Locate the cell with the specified text and output its [x, y] center coordinate. 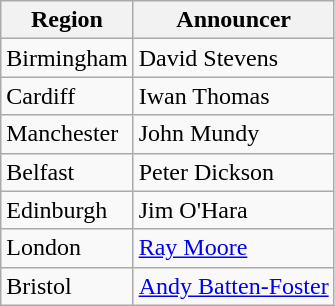
London [67, 248]
Birmingham [67, 58]
David Stevens [234, 58]
John Mundy [234, 134]
Region [67, 20]
Bristol [67, 286]
Announcer [234, 20]
Iwan Thomas [234, 96]
Jim O'Hara [234, 210]
Andy Batten-Foster [234, 286]
Edinburgh [67, 210]
Peter Dickson [234, 172]
Manchester [67, 134]
Belfast [67, 172]
Cardiff [67, 96]
Ray Moore [234, 248]
